Locate the cell with the specified text and output its [X, Y] center coordinate. 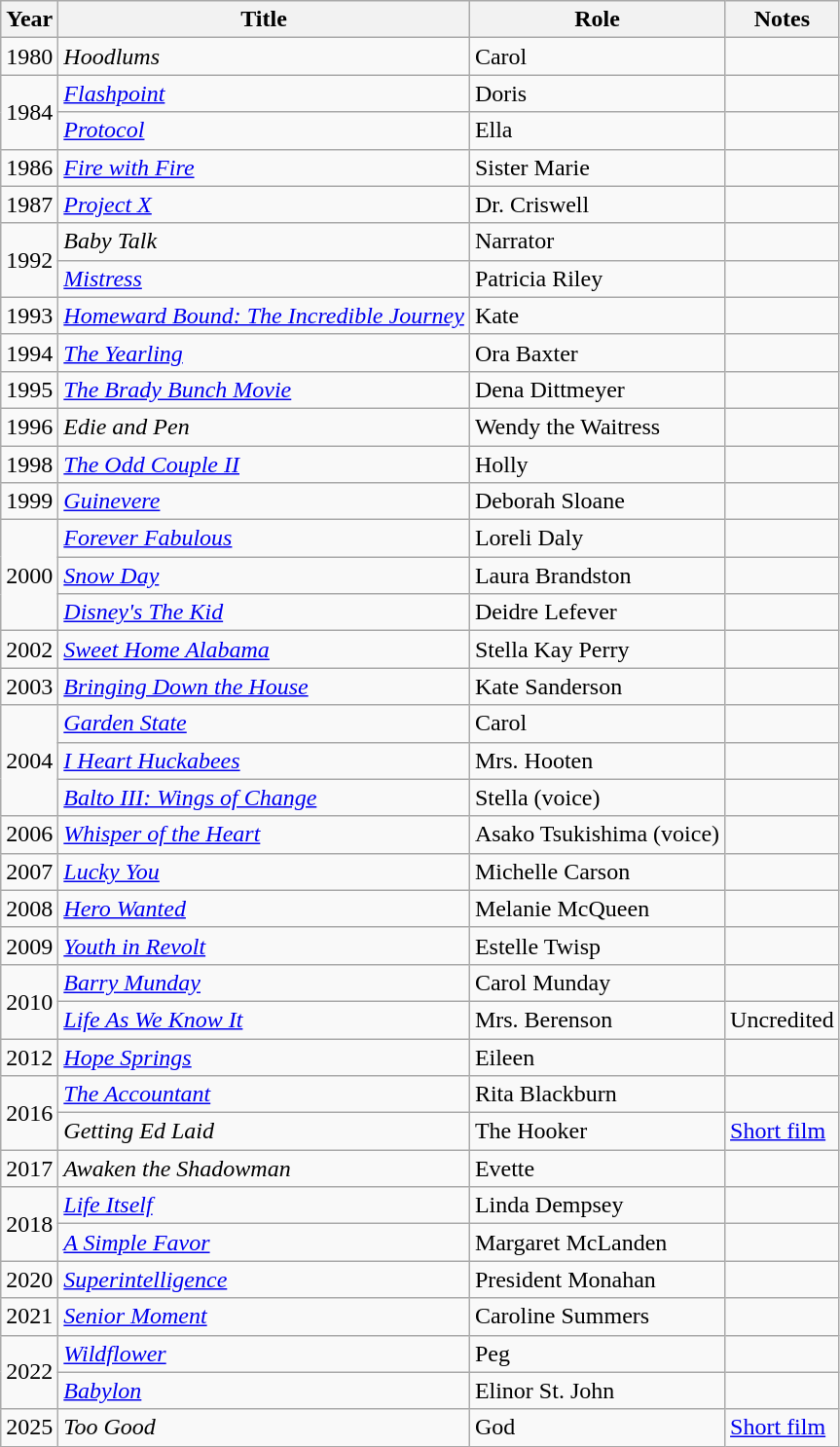
2012 [29, 1057]
Laura Brandston [597, 575]
Deborah Sloane [597, 501]
Mrs. Berenson [597, 1020]
Project X [265, 204]
2008 [29, 909]
2017 [29, 1169]
2003 [29, 686]
Dr. Criswell [597, 204]
Whisper of the Heart [265, 835]
Eileen [597, 1057]
Michelle Carson [597, 872]
Dena Dittmeyer [597, 390]
Getting Ed Laid [265, 1132]
Kate [597, 315]
Sister Marie [597, 167]
2021 [29, 1317]
1986 [29, 167]
Too Good [265, 1428]
God [597, 1428]
Snow Day [265, 575]
2000 [29, 575]
Stella (voice) [597, 798]
Stella Kay Perry [597, 649]
Notes [783, 19]
Holly [597, 464]
A Simple Favor [265, 1243]
2025 [29, 1428]
2007 [29, 872]
Youth in Revolt [265, 946]
Ora Baxter [597, 352]
1987 [29, 204]
Mrs. Hooten [597, 761]
The Hooker [597, 1132]
Superintelligence [265, 1280]
Edie and Pen [265, 427]
2010 [29, 1001]
Asako Tsukishima (voice) [597, 835]
2002 [29, 649]
Hero Wanted [265, 909]
The Odd Couple II [265, 464]
Life Itself [265, 1206]
2018 [29, 1224]
1980 [29, 56]
Melanie McQueen [597, 909]
1994 [29, 352]
Protocol [265, 130]
Wildflower [265, 1354]
Ella [597, 130]
Hope Springs [265, 1057]
Balto III: Wings of Change [265, 798]
Estelle Twisp [597, 946]
Caroline Summers [597, 1317]
Sweet Home Alabama [265, 649]
1984 [29, 112]
2020 [29, 1280]
Margaret McLanden [597, 1243]
I Heart Huckabees [265, 761]
The Brady Bunch Movie [265, 390]
Fire with Fire [265, 167]
2016 [29, 1113]
Uncredited [783, 1020]
Narrator [597, 241]
Rita Blackburn [597, 1095]
Homeward Bound: The Incredible Journey [265, 315]
2006 [29, 835]
2022 [29, 1372]
Bringing Down the House [265, 686]
Year [29, 19]
Baby Talk [265, 241]
The Accountant [265, 1095]
Linda Dempsey [597, 1206]
President Monahan [597, 1280]
Barry Munday [265, 983]
1992 [29, 260]
Patricia Riley [597, 278]
Doris [597, 93]
Disney's The Kid [265, 612]
2004 [29, 761]
Title [265, 19]
Hoodlums [265, 56]
Babylon [265, 1391]
The Yearling [265, 352]
Lucky You [265, 872]
Evette [597, 1169]
Carol Munday [597, 983]
Mistress [265, 278]
Wendy the Waitress [597, 427]
Senior Moment [265, 1317]
1993 [29, 315]
Elinor St. John [597, 1391]
2009 [29, 946]
Role [597, 19]
1998 [29, 464]
1999 [29, 501]
Guinevere [265, 501]
1996 [29, 427]
1995 [29, 390]
Loreli Daly [597, 538]
Awaken the Shadowman [265, 1169]
Deidre Lefever [597, 612]
Kate Sanderson [597, 686]
Forever Fabulous [265, 538]
Garden State [265, 723]
Life As We Know It [265, 1020]
Flashpoint [265, 93]
Peg [597, 1354]
